Provide the (X, Y) coordinate of the cell's center where the given text is located.  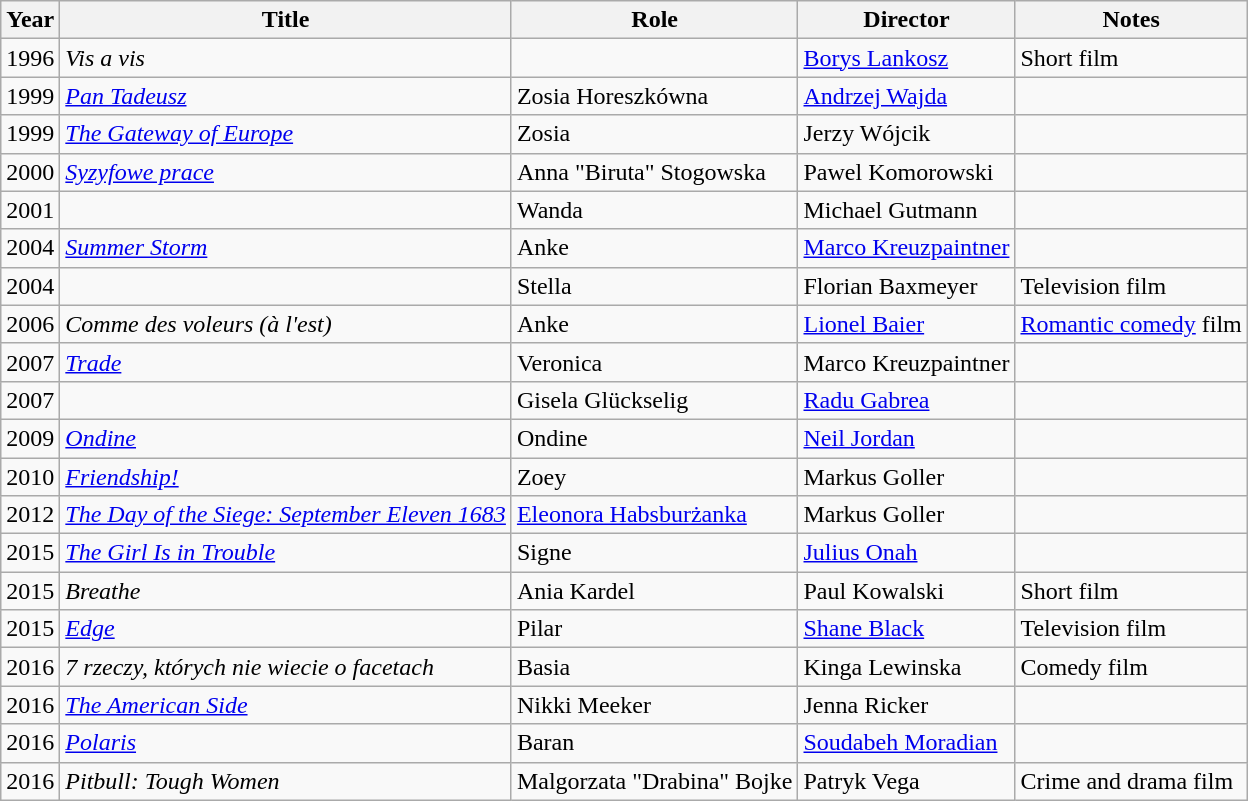
Breathe (286, 591)
Nikki Meeker (654, 705)
Comme des voleurs (à l'est) (286, 324)
Wanda (654, 210)
Jerzy Wójcik (906, 134)
Trade (286, 362)
Kinga Lewinska (906, 667)
Romantic comedy film (1131, 324)
Summer Storm (286, 248)
Andrzej Wajda (906, 96)
The Day of the Siege: September Eleven 1683 (286, 515)
The Gateway of Europe (286, 134)
Edge (286, 629)
Malgorzata "Drabina" Bojke (654, 781)
Notes (1131, 20)
Gisela Glückselig (654, 400)
The Girl Is in Trouble (286, 553)
Eleonora Habsburżanka (654, 515)
2009 (30, 438)
Patryk Vega (906, 781)
Polaris (286, 743)
Stella (654, 286)
Lionel Baier (906, 324)
Veronica (654, 362)
Role (654, 20)
Baran (654, 743)
Syzyfowe prace (286, 172)
Ania Kardel (654, 591)
2006 (30, 324)
2010 (30, 477)
7 rzeczy, których nie wiecie o facetach (286, 667)
Pan Tadeusz (286, 96)
Crime and drama film (1131, 781)
Year (30, 20)
2001 (30, 210)
Zoey (654, 477)
Friendship! (286, 477)
Zosia (654, 134)
Pilar (654, 629)
2012 (30, 515)
Neil Jordan (906, 438)
Shane Black (906, 629)
2000 (30, 172)
Julius Onah (906, 553)
Director (906, 20)
Florian Baxmeyer (906, 286)
Signe (654, 553)
Jenna Ricker (906, 705)
Pawel Komorowski (906, 172)
The American Side (286, 705)
1996 (30, 58)
Zosia Horeszkówna (654, 96)
Vis a vis (286, 58)
Title (286, 20)
Pitbull: Tough Women (286, 781)
Comedy film (1131, 667)
Basia (654, 667)
Michael Gutmann (906, 210)
Borys Lankosz (906, 58)
Soudabeh Moradian (906, 743)
Anna "Biruta" Stogowska (654, 172)
Paul Kowalski (906, 591)
Radu Gabrea (906, 400)
